For the text-containing cell, return its midpoint in [x, y] coordinate format. 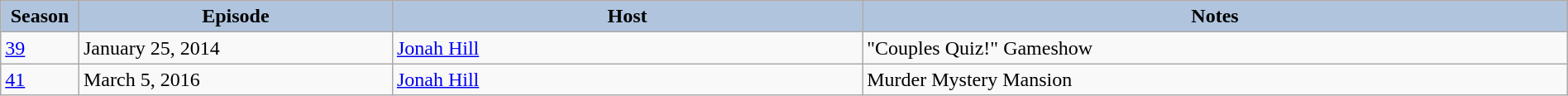
Notes [1216, 17]
Season [40, 17]
March 5, 2016 [235, 79]
41 [40, 79]
Murder Mystery Mansion [1216, 79]
January 25, 2014 [235, 48]
39 [40, 48]
"Couples Quiz!" Gameshow [1216, 48]
Host [627, 17]
Episode [235, 17]
